Determine the (x, y) coordinate at the center of the cell enclosing the given text.  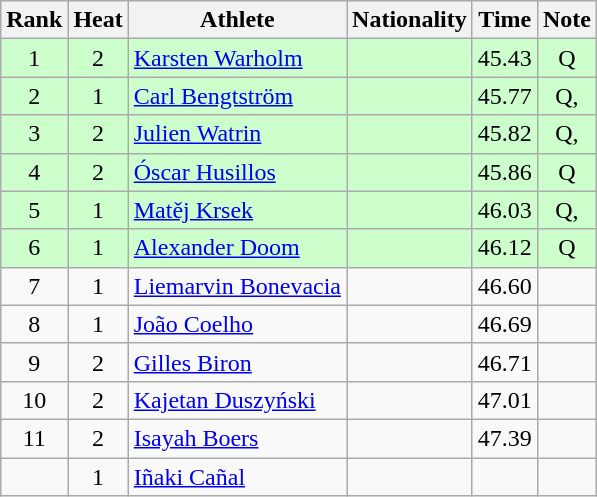
46.71 (504, 362)
Time (504, 20)
Karsten Warholm (237, 58)
Kajetan Duszyński (237, 400)
Gilles Biron (237, 362)
Alexander Doom (237, 248)
5 (34, 210)
45.82 (504, 134)
Athlete (237, 20)
47.39 (504, 438)
47.01 (504, 400)
Julien Watrin (237, 134)
4 (34, 172)
Liemarvin Bonevacia (237, 286)
Óscar Husillos (237, 172)
46.12 (504, 248)
Carl Bengtström (237, 96)
11 (34, 438)
Nationality (410, 20)
10 (34, 400)
Matěj Krsek (237, 210)
45.77 (504, 96)
Iñaki Cañal (237, 477)
9 (34, 362)
7 (34, 286)
3 (34, 134)
6 (34, 248)
46.03 (504, 210)
Heat (98, 20)
Rank (34, 20)
45.43 (504, 58)
Isayah Boers (237, 438)
45.86 (504, 172)
8 (34, 324)
46.69 (504, 324)
46.60 (504, 286)
Note (566, 20)
João Coelho (237, 324)
